Scan for the cell matching the given text and deliver its (x, y) coordinate at center. 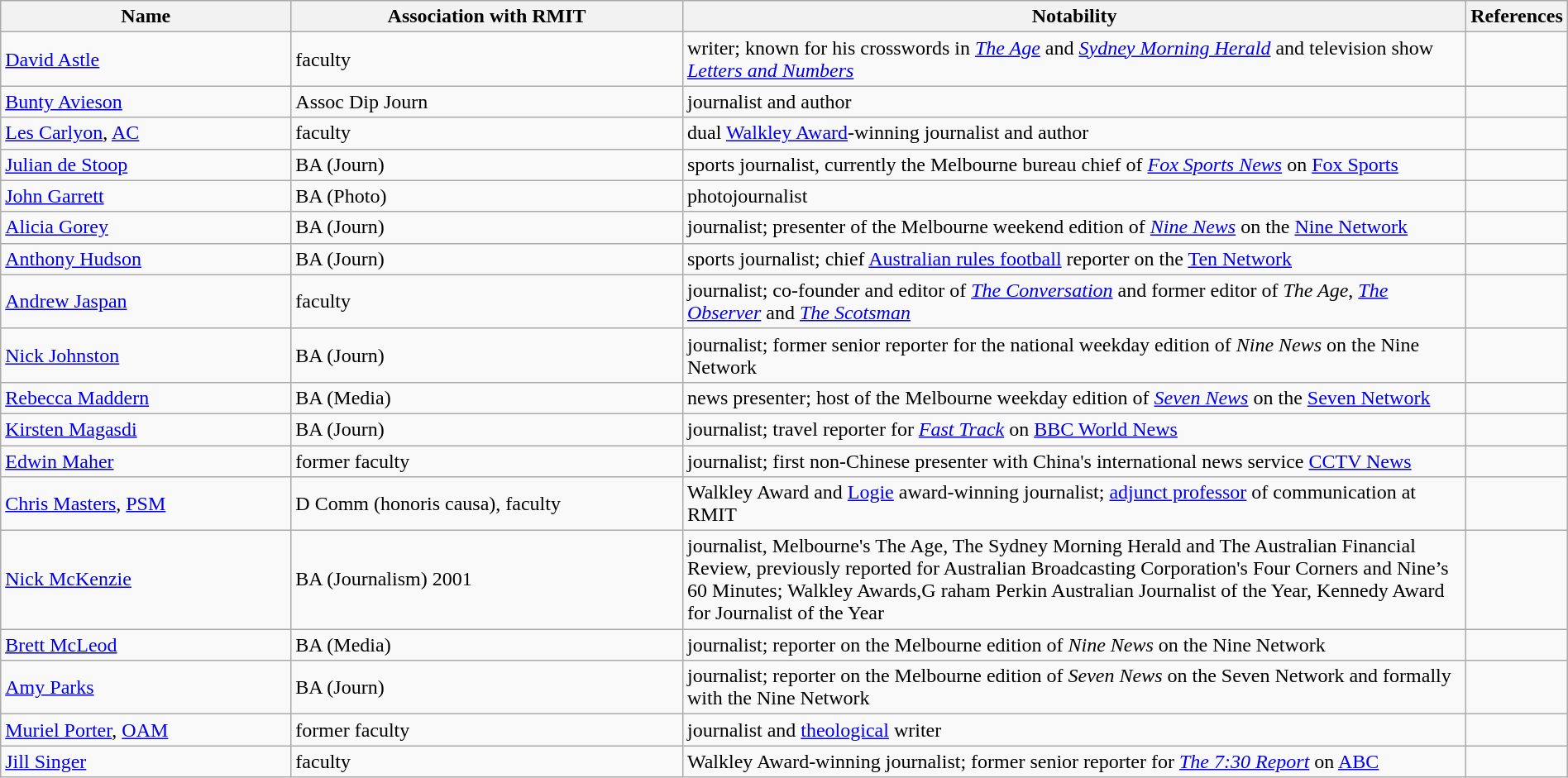
Brett McLeod (146, 645)
Andrew Jaspan (146, 301)
BA (Photo) (487, 196)
Nick McKenzie (146, 580)
Name (146, 17)
Walkley Award-winning journalist; former senior reporter for The 7:30 Report on ABC (1073, 761)
journalist; reporter on the Melbourne edition of Nine News on the Nine Network (1073, 645)
sports journalist, currently the Melbourne bureau chief of Fox Sports News on Fox Sports (1073, 165)
Chris Masters, PSM (146, 504)
Notability (1073, 17)
Assoc Dip Journ (487, 102)
References (1517, 17)
journalist; first non-Chinese presenter with China's international news service CCTV News (1073, 461)
Bunty Avieson (146, 102)
John Garrett (146, 196)
Les Carlyon, AC (146, 133)
Association with RMIT (487, 17)
Jill Singer (146, 761)
sports journalist; chief Australian rules football reporter on the Ten Network (1073, 259)
Rebecca Maddern (146, 398)
Julian de Stoop (146, 165)
David Astle (146, 60)
journalist; travel reporter for Fast Track on BBC World News (1073, 429)
Kirsten Magasdi (146, 429)
writer; known for his crosswords in The Age and Sydney Morning Herald and television show Letters and Numbers (1073, 60)
Walkley Award and Logie award-winning journalist; adjunct professor of communication at RMIT (1073, 504)
Nick Johnston (146, 356)
news presenter; host of the Melbourne weekday edition of Seven News on the Seven Network (1073, 398)
journalist; reporter on the Melbourne edition of Seven News on the Seven Network and formally with the Nine Network (1073, 688)
Amy Parks (146, 688)
Edwin Maher (146, 461)
Muriel Porter, OAM (146, 730)
journalist; former senior reporter for the national weekday edition of Nine News on the Nine Network (1073, 356)
Alicia Gorey (146, 227)
journalist and theological writer (1073, 730)
dual Walkley Award-winning journalist and author (1073, 133)
D Comm (honoris causa), faculty (487, 504)
journalist; presenter of the Melbourne weekend edition of Nine News on the Nine Network (1073, 227)
photojournalist (1073, 196)
journalist and author (1073, 102)
journalist; co-founder and editor of The Conversation and former editor of The Age, The Observer and The Scotsman (1073, 301)
BA (Journalism) 2001 (487, 580)
Anthony Hudson (146, 259)
